Output the (x, y) coordinate of the center of the cell containing the given text.  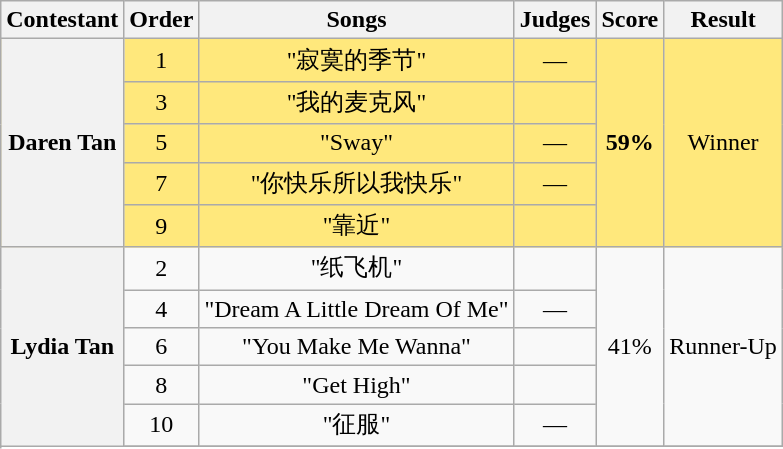
Daren Tan (62, 143)
"Dream A Little Dream Of Me" (356, 309)
Songs (356, 20)
1 (162, 60)
Order (162, 20)
Judges (555, 20)
Runner-Up (724, 346)
Winner (724, 143)
10 (162, 426)
8 (162, 385)
"纸飞机" (356, 268)
"靠近" (356, 226)
"征服" (356, 426)
Contestant (62, 20)
41% (630, 346)
Score (630, 20)
"你快乐所以我快乐" (356, 184)
"我的麦克风" (356, 102)
59% (630, 143)
Result (724, 20)
"Get High" (356, 385)
2 (162, 268)
"寂寞的季节" (356, 60)
5 (162, 143)
3 (162, 102)
6 (162, 347)
9 (162, 226)
"You Make Me Wanna" (356, 347)
"Sway" (356, 143)
4 (162, 309)
7 (162, 184)
Lydia Tan (62, 346)
